Identify which cell holds the provided text, then report its (x, y) central coordinate. 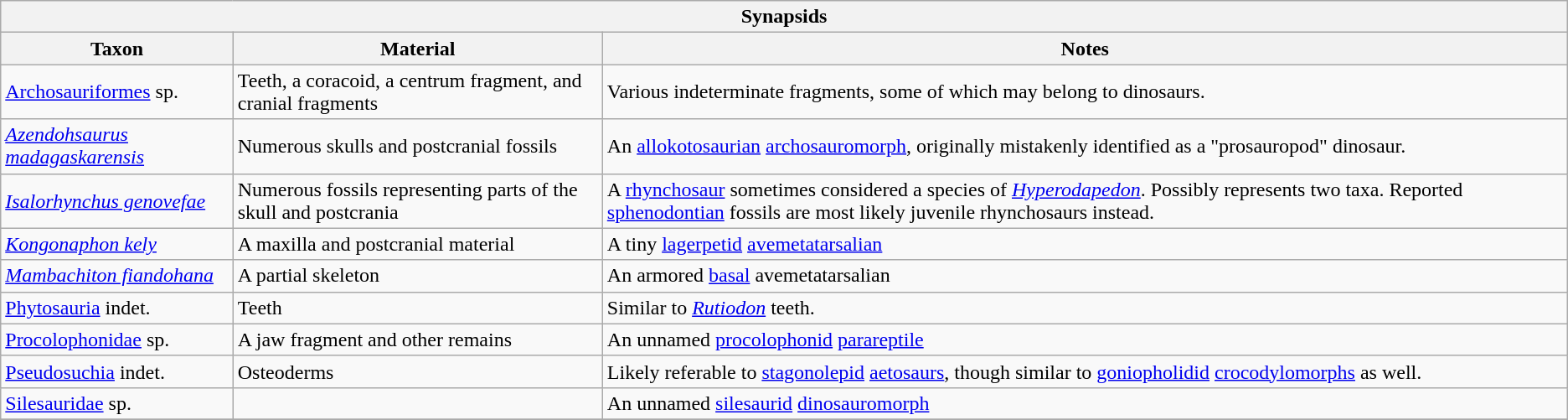
Numerous skulls and postcranial fossils (417, 146)
Silesauridae sp. (117, 403)
A tiny lagerpetid avemetatarsalian (1085, 244)
Archosauriformes sp. (117, 92)
An unnamed procolophonid parareptile (1085, 340)
Kongonaphon kely (117, 244)
Azendohsaurus madagaskarensis (117, 146)
Material (417, 49)
An unnamed silesaurid dinosauromorph (1085, 403)
Teeth (417, 308)
Various indeterminate fragments, some of which may belong to dinosaurs. (1085, 92)
Procolophonidae sp. (117, 340)
Numerous fossils representing parts of the skull and postcrania (417, 201)
Taxon (117, 49)
Notes (1085, 49)
A maxilla and postcranial material (417, 244)
An allokotosaurian archosauromorph, originally mistakenly identified as a "prosauropod" dinosaur. (1085, 146)
A jaw fragment and other remains (417, 340)
Osteoderms (417, 371)
Teeth, a coracoid, a centrum fragment, and cranial fragments (417, 92)
Isalorhynchus genovefae (117, 201)
Similar to Rutiodon teeth. (1085, 308)
An armored basal avemetatarsalian (1085, 276)
Synapsids (784, 17)
Pseudosuchia indet. (117, 371)
Mambachiton fiandohana (117, 276)
Phytosauria indet. (117, 308)
A partial skeleton (417, 276)
Likely referable to stagonolepid aetosaurs, though similar to goniopholidid crocodylomorphs as well. (1085, 371)
